Output the [x, y] coordinate of the center of the cell containing the given text.  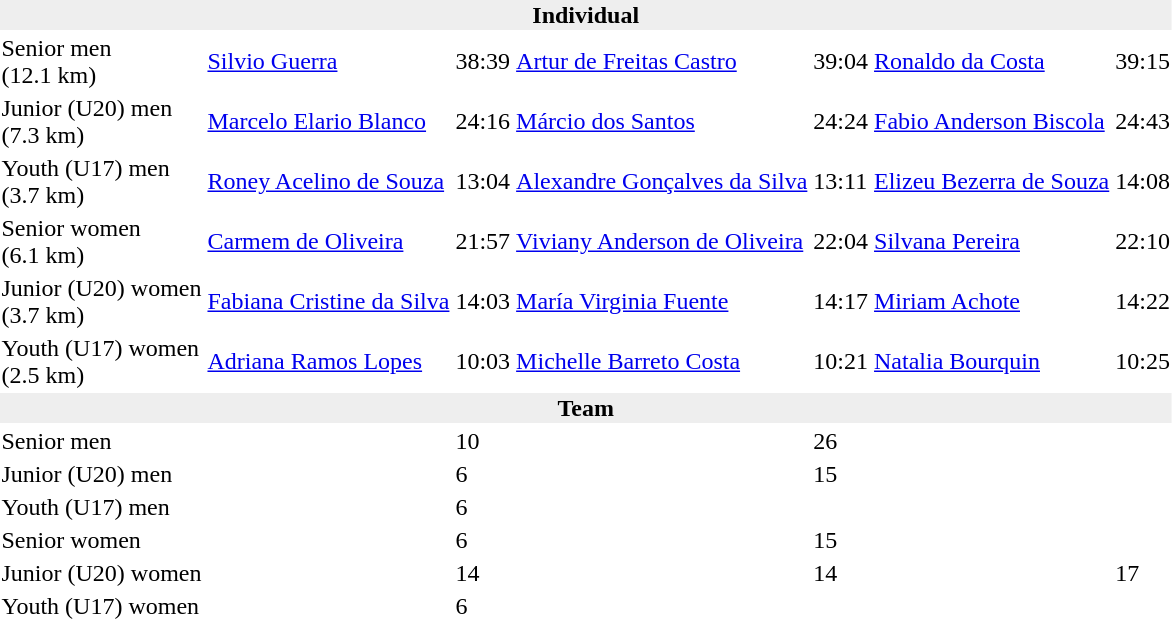
39:15 [1143, 62]
Fabiana Cristine da Silva [328, 302]
Individual [586, 15]
Marcelo Elario Blanco [328, 122]
Silvio Guerra [328, 62]
Roney Acelino de Souza [328, 182]
Artur de Freitas Castro [662, 62]
24:43 [1143, 122]
Senior men [102, 441]
10:21 [841, 362]
Junior (U20) women [102, 573]
Adriana Ramos Lopes [328, 362]
22:04 [841, 242]
Michelle Barreto Costa [662, 362]
Junior (U20) men(7.3 km) [102, 122]
39:04 [841, 62]
24:24 [841, 122]
14:22 [1143, 302]
Silvana Pereira [992, 242]
Elizeu Bezerra de Souza [992, 182]
Fabio Anderson Biscola [992, 122]
10 [483, 441]
14:03 [483, 302]
María Virginia Fuente [662, 302]
21:57 [483, 242]
24:16 [483, 122]
10:03 [483, 362]
Carmem de Oliveira [328, 242]
Youth (U17) men(3.7 km) [102, 182]
Team [586, 408]
14:08 [1143, 182]
38:39 [483, 62]
Youth (U17) men [102, 507]
Alexandre Gonçalves da Silva [662, 182]
Viviany Anderson de Oliveira [662, 242]
10:25 [1143, 362]
Youth (U17) women(2.5 km) [102, 362]
Márcio dos Santos [662, 122]
26 [841, 441]
Senior women [102, 540]
Natalia Bourquin [992, 362]
Senior men(12.1 km) [102, 62]
13:04 [483, 182]
22:10 [1143, 242]
Ronaldo da Costa [992, 62]
Junior (U20) women(3.7 km) [102, 302]
14:17 [841, 302]
17 [1143, 573]
13:11 [841, 182]
Miriam Achote [992, 302]
Junior (U20) men [102, 474]
Senior women(6.1 km) [102, 242]
